Determine the (X, Y) coordinate at the center of the cell enclosing the given text.  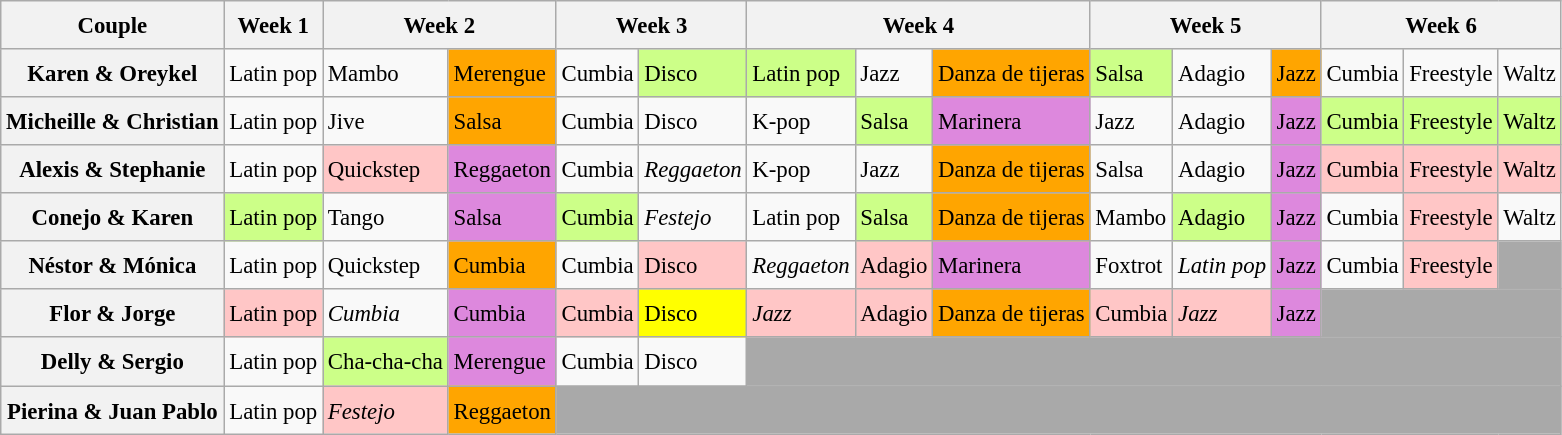
Jive (385, 121)
Week 6 (1441, 25)
Néstor & Mónica (112, 265)
Week 5 (1206, 25)
Week 4 (918, 25)
Alexis & Stephanie (112, 169)
Cha-cha-cha (385, 362)
Pierina & Juan Pablo (112, 410)
Micheille & Christian (112, 121)
Foxtrot (1132, 265)
Week 3 (652, 25)
Conejo & Karen (112, 217)
Karen & Oreykel (112, 73)
Tango (385, 217)
Week 1 (274, 25)
Delly & Sergio (112, 362)
Flor & Jorge (112, 314)
Couple (112, 25)
Week 2 (439, 25)
